Detect which cell encompasses the target text, then output its [x, y] center coordinate. 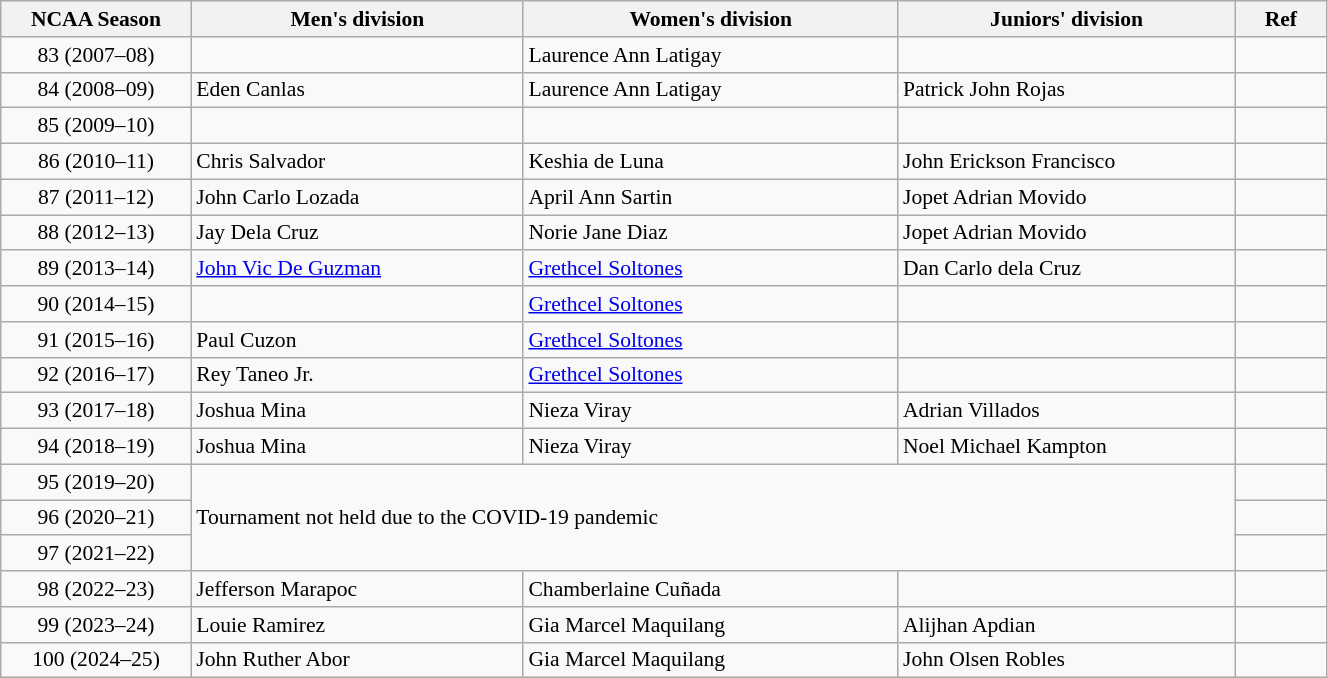
89 (2013–14) [96, 269]
97 (2021–22) [96, 554]
94 (2018–19) [96, 447]
Jefferson Marapoc [357, 589]
John Carlo Lozada [357, 197]
Rey Taneo Jr. [357, 375]
April Ann Sartin [710, 197]
100 (2024–25) [96, 660]
Tournament not held due to the COVID-19 pandemic [713, 518]
Paul Cuzon [357, 340]
88 (2012–13) [96, 233]
Noel Michael Kampton [1066, 447]
Norie Jane Diaz [710, 233]
Jay Dela Cruz [357, 233]
Alijhan Apdian [1066, 625]
96 (2020–21) [96, 518]
Adrian Villados [1066, 411]
John Olsen Robles [1066, 660]
92 (2016–17) [96, 375]
Louie Ramirez [357, 625]
Patrick John Rojas [1066, 90]
Juniors' division [1066, 19]
John Erickson Francisco [1066, 162]
John Vic De Guzman [357, 269]
John Ruther Abor [357, 660]
85 (2009–10) [96, 126]
93 (2017–18) [96, 411]
Chamberlaine Cuñada [710, 589]
Keshia de Luna [710, 162]
87 (2011–12) [96, 197]
Men's division [357, 19]
Dan Carlo dela Cruz [1066, 269]
90 (2014–15) [96, 304]
Eden Canlas [357, 90]
91 (2015–16) [96, 340]
86 (2010–11) [96, 162]
95 (2019–20) [96, 482]
NCAA Season [96, 19]
83 (2007–08) [96, 55]
Chris Salvador [357, 162]
Ref [1280, 19]
84 (2008–09) [96, 90]
98 (2022–23) [96, 589]
99 (2023–24) [96, 625]
Women's division [710, 19]
